Pinpoint the cell where the given text exists, returning its [X, Y] midpoint coordinate. 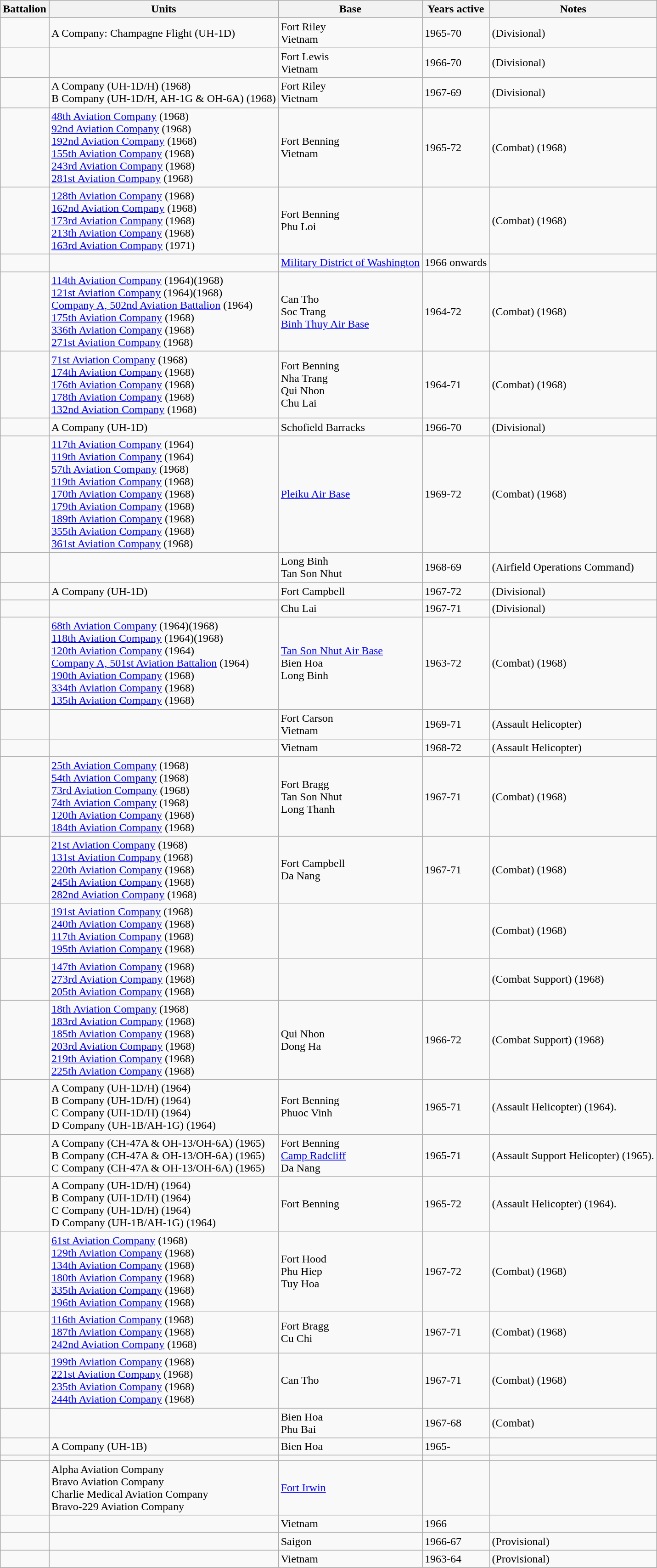
Can Tho [350, 1380]
Battalion [25, 9]
Fort BenningPhu Loi [350, 221]
(Combat) [573, 1422]
116th Aviation Company (1968)187th Aviation Company (1968)242nd Aviation Company (1968) [163, 1332]
1968-69 [456, 567]
1965-70 [456, 33]
191st Aviation Company (1968)240th Aviation Company (1968)117th Aviation Company (1968)195th Aviation Company (1968) [163, 931]
Qui NhonDong Ha [350, 1040]
1963-64 [456, 1559]
Fort BenningCamp RadcliffDa Nang [350, 1155]
1966 [456, 1524]
Fort LewisVietnam [350, 62]
Fort CampbellDa Nang [350, 870]
199th Aviation Company (1968)221st Aviation Company (1968)235th Aviation Company (1968)244th Aviation Company (1968) [163, 1380]
Fort BenningPhuoc Vinh [350, 1107]
1965- [456, 1447]
Fort BraggTan Son NhutLong Thanh [350, 797]
Fort Benning [350, 1204]
A Company (CH-47A & OH-13/OH-6A) (1965)B Company (CH-47A & OH-13/OH-6A) (1965)C Company (CH-47A & OH-13/OH-6A) (1965) [163, 1155]
Bien HoaPhu Bai [350, 1422]
1966-72 [456, 1040]
A Company (UH-1D/H) (1968)B Company (UH-1D/H, AH-1G & OH-6A) (1968) [163, 93]
Fort BenningVietnam [350, 147]
Schofield Barracks [350, 427]
Tan Son Nhut Air BaseBien HoaLong Binh [350, 663]
1964-71 [456, 385]
(Assault Support Helicopter) (1965). [573, 1155]
1963-72 [456, 663]
128th Aviation Company (1968)162nd Aviation Company (1968)173rd Aviation Company (1968)213th Aviation Company (1968)163rd Aviation Company (1971) [163, 221]
1964-72 [456, 311]
Pleiku Air Base [350, 494]
Fort HoodPhu HiepTuy Hoa [350, 1271]
Units [163, 9]
A Company: Champagne Flight (UH-1D) [163, 33]
1968-72 [456, 748]
Notes [573, 9]
Alpha Aviation Company Bravo Aviation Company Charlie Medical Aviation Company Bravo-229 Aviation Company [163, 1488]
Fort Campbell [350, 591]
Can ThoSoc TrangBinh Thuy Air Base [350, 311]
Fort BraggCu Chi [350, 1332]
Saigon [350, 1541]
Fort Irwin [350, 1488]
1966-67 [456, 1541]
Military District of Washington [350, 263]
1967-68 [456, 1422]
1967-69 [456, 93]
Base [350, 9]
A Company (UH-1B) [163, 1447]
Fort BenningNha TrangQui NhonChu Lai [350, 385]
147th Aviation Company (1968)273rd Aviation Company (1968)205th Aviation Company (1968) [163, 979]
Years active [456, 9]
1966 onwards [456, 263]
Bien Hoa [350, 1447]
Long BinhTan Son Nhut [350, 567]
(Airfield Operations Command) [573, 567]
21st Aviation Company (1968)131st Aviation Company (1968)220th Aviation Company (1968)245th Aviation Company (1968)282nd Aviation Company (1968) [163, 870]
71st Aviation Company (1968)174th Aviation Company (1968)176th Aviation Company (1968)178th Aviation Company (1968)132nd Aviation Company (1968) [163, 385]
Chu Lai [350, 609]
1969-71 [456, 724]
Fort CarsonVietnam [350, 724]
1969-72 [456, 494]
